Provide the [X, Y] coordinate of the cell's center where the given text is located.  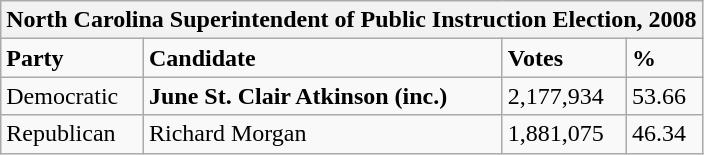
Republican [72, 134]
2,177,934 [564, 96]
1,881,075 [564, 134]
53.66 [665, 96]
Votes [564, 58]
June St. Clair Atkinson (inc.) [322, 96]
North Carolina Superintendent of Public Instruction Election, 2008 [352, 20]
46.34 [665, 134]
% [665, 58]
Richard Morgan [322, 134]
Candidate [322, 58]
Democratic [72, 96]
Party [72, 58]
